Extract the [x, y] coordinate from the center of the cell holding the provided text.  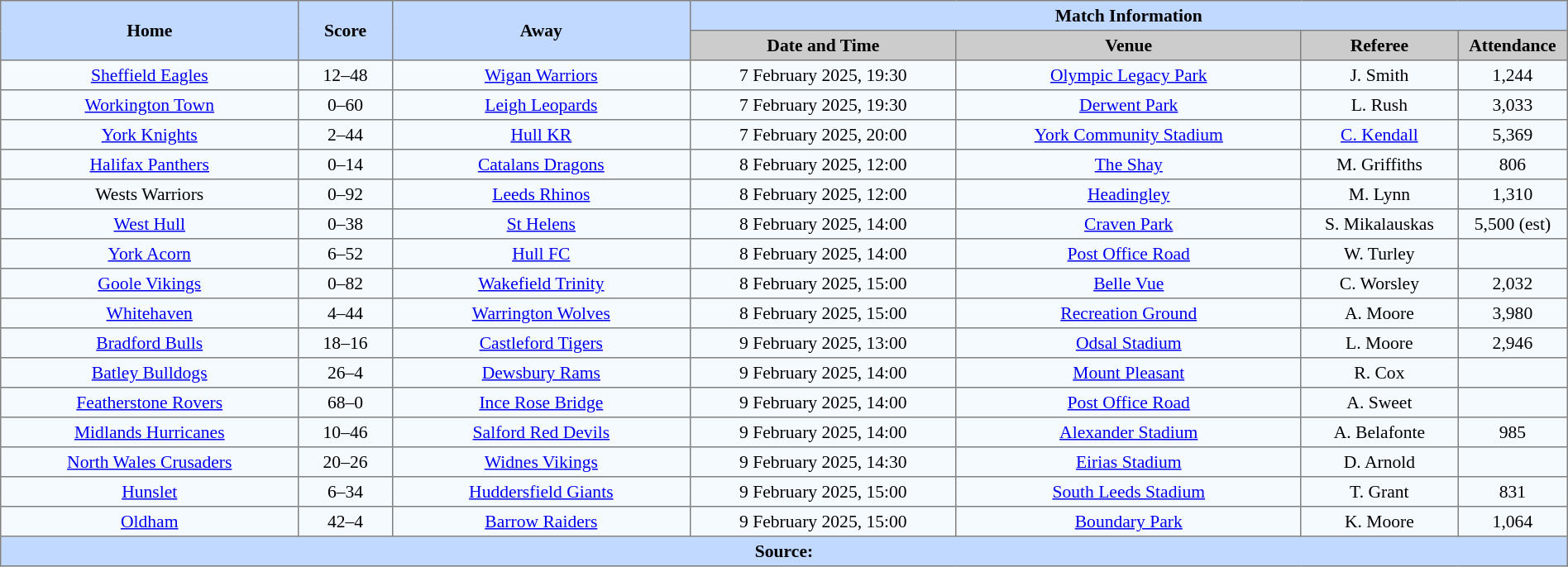
Wigan Warriors [541, 75]
S. Mikalauskas [1379, 224]
Leigh Leopards [541, 105]
A. Moore [1379, 313]
Barrow Raiders [541, 522]
0–92 [346, 194]
Olympic Legacy Park [1128, 75]
Warrington Wolves [541, 313]
Featherstone Rovers [150, 403]
831 [1513, 492]
0–60 [346, 105]
Eirias Stadium [1128, 462]
C. Worsley [1379, 283]
5,369 [1513, 135]
A. Sweet [1379, 403]
Source: [784, 551]
6–52 [346, 254]
Referee [1379, 45]
Halifax Panthers [150, 164]
Goole Vikings [150, 283]
3,980 [1513, 313]
Hull KR [541, 135]
St Helens [541, 224]
Score [346, 31]
Castleford Tigers [541, 343]
York Acorn [150, 254]
Alexander Stadium [1128, 432]
Headingley [1128, 194]
T. Grant [1379, 492]
Attendance [1513, 45]
Wests Warriors [150, 194]
Midlands Hurricanes [150, 432]
L. Moore [1379, 343]
M. Griffiths [1379, 164]
2,032 [1513, 283]
Dewsbury Rams [541, 373]
4–44 [346, 313]
1,310 [1513, 194]
A. Belafonte [1379, 432]
R. Cox [1379, 373]
985 [1513, 432]
North Wales Crusaders [150, 462]
Recreation Ground [1128, 313]
0–82 [346, 283]
Bradford Bulls [150, 343]
Hunslet [150, 492]
18–16 [346, 343]
Belle Vue [1128, 283]
9 February 2025, 13:00 [823, 343]
L. Rush [1379, 105]
Ince Rose Bridge [541, 403]
26–4 [346, 373]
2–44 [346, 135]
The Shay [1128, 164]
Match Information [1128, 16]
K. Moore [1379, 522]
Huddersfield Giants [541, 492]
Mount Pleasant [1128, 373]
0–14 [346, 164]
10–46 [346, 432]
Batley Bulldogs [150, 373]
D. Arnold [1379, 462]
Odsal Stadium [1128, 343]
Catalans Dragons [541, 164]
9 February 2025, 14:30 [823, 462]
7 February 2025, 20:00 [823, 135]
5,500 (est) [1513, 224]
West Hull [150, 224]
York Community Stadium [1128, 135]
W. Turley [1379, 254]
20–26 [346, 462]
0–38 [346, 224]
806 [1513, 164]
12–48 [346, 75]
Home [150, 31]
South Leeds Stadium [1128, 492]
6–34 [346, 492]
Venue [1128, 45]
2,946 [1513, 343]
42–4 [346, 522]
Boundary Park [1128, 522]
Whitehaven [150, 313]
Widnes Vikings [541, 462]
York Knights [150, 135]
C. Kendall [1379, 135]
Derwent Park [1128, 105]
68–0 [346, 403]
Leeds Rhinos [541, 194]
Hull FC [541, 254]
Date and Time [823, 45]
Salford Red Devils [541, 432]
Workington Town [150, 105]
M. Lynn [1379, 194]
Oldham [150, 522]
J. Smith [1379, 75]
Craven Park [1128, 224]
1,244 [1513, 75]
Sheffield Eagles [150, 75]
Wakefield Trinity [541, 283]
Away [541, 31]
1,064 [1513, 522]
3,033 [1513, 105]
